Return the (X, Y) coordinate for the center point of the cell that contains the specified text.  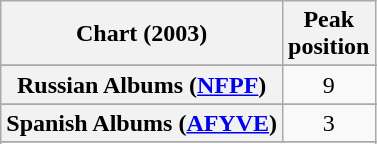
Spanish Albums (AFYVE) (142, 123)
9 (329, 85)
3 (329, 123)
Chart (2003) (142, 34)
Russian Albums (NFPF) (142, 85)
Peakposition (329, 34)
